Return the [X, Y] coordinate for the center point of the cell that contains the specified text.  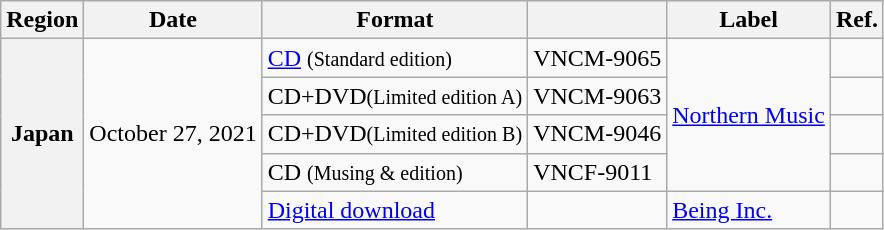
Digital download [394, 210]
Japan [42, 134]
CD (Musing & edition) [394, 172]
Northern Music [749, 115]
VNCM-9065 [598, 58]
Format [394, 20]
Region [42, 20]
VNCF-9011 [598, 172]
VNCM-9046 [598, 134]
Date [173, 20]
Being Inc. [749, 210]
Ref. [856, 20]
VNCM-9063 [598, 96]
Label [749, 20]
CD (Standard edition) [394, 58]
October 27, 2021 [173, 134]
CD+DVD(Limited edition B) [394, 134]
CD+DVD(Limited edition A) [394, 96]
